Identify which cell holds the provided text, then report its [X, Y] central coordinate. 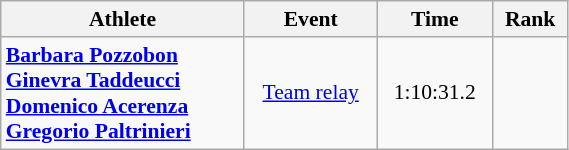
Barbara PozzobonGinevra TaddeucciDomenico AcerenzaGregorio Paltrinieri [123, 93]
Rank [530, 19]
Team relay [310, 93]
Event [310, 19]
1:10:31.2 [434, 93]
Athlete [123, 19]
Time [434, 19]
